Extract the (X, Y) coordinate from the center of the cell holding the provided text.  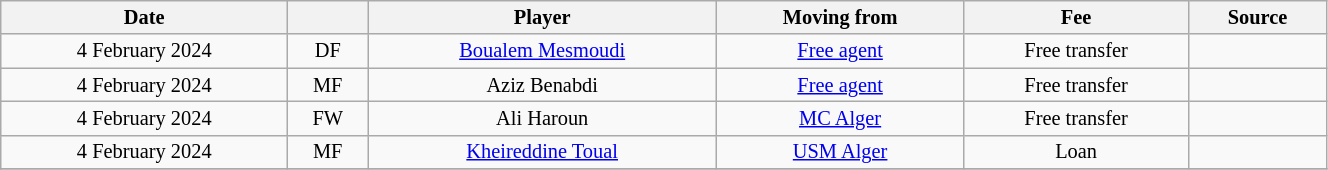
FW (328, 118)
Moving from (840, 17)
USM Alger (840, 152)
Kheireddine Toual (542, 152)
Aziz Benabdi (542, 85)
Date (144, 17)
Boualem Mesmoudi (542, 51)
Fee (1076, 17)
DF (328, 51)
MC Alger (840, 118)
Player (542, 17)
Ali Haroun (542, 118)
Source (1258, 17)
Loan (1076, 152)
